Provide the [X, Y] coordinate of the cell's center where the given text is located.  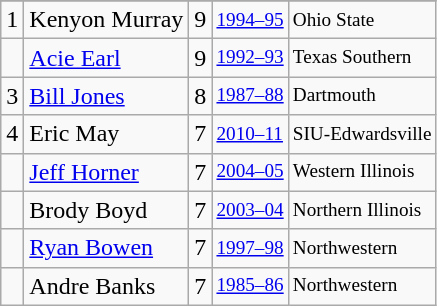
Eric May [106, 134]
Northern Illinois [362, 210]
2004–05 [250, 172]
Dartmouth [362, 96]
Texas Southern [362, 58]
Ohio State [362, 20]
2003–04 [250, 210]
1997–98 [250, 248]
SIU-Edwardsville [362, 134]
8 [200, 96]
Kenyon Murray [106, 20]
4 [12, 134]
2010–11 [250, 134]
1985–86 [250, 286]
Western Illinois [362, 172]
Acie Earl [106, 58]
Brody Boyd [106, 210]
1994–95 [250, 20]
1987–88 [250, 96]
Bill Jones [106, 96]
Ryan Bowen [106, 248]
1 [12, 20]
3 [12, 96]
Andre Banks [106, 286]
1992–93 [250, 58]
Jeff Horner [106, 172]
